Search for the cell housing the specified text and yield its [X, Y] center coordinate. 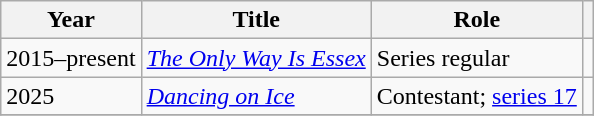
The Only Way Is Essex [256, 58]
Series regular [476, 58]
2015–present [71, 58]
2025 [71, 96]
Contestant; series 17 [476, 96]
Dancing on Ice [256, 96]
Role [476, 20]
Title [256, 20]
Year [71, 20]
